Locate the cell with the specified text and output its [x, y] center coordinate. 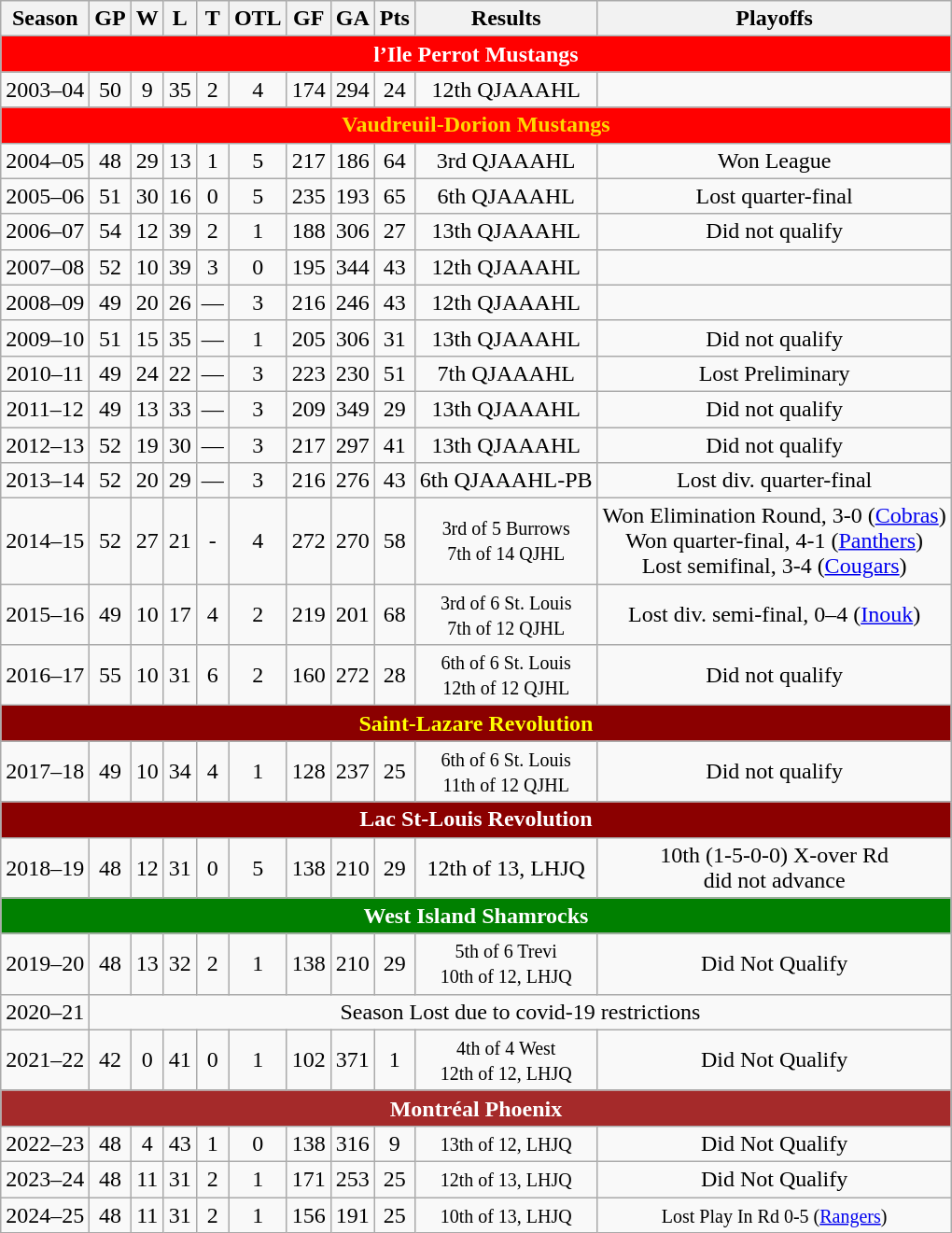
160 [308, 676]
l’Ile Perrot Mustangs [476, 54]
102 [308, 1060]
6th of 6 St. Louis12th of 12 QJHL [506, 676]
4th of 4 West12th of 12, LHJQ [506, 1060]
201 [353, 614]
2006–07 [45, 231]
15 [147, 338]
253 [353, 1179]
Won League [775, 161]
209 [308, 409]
Pts [394, 19]
Won Elimination Round, 3-0 (Cobras)Won quarter-final, 4-1 (Panthers)Lost semifinal, 3-4 (Cougars) [775, 541]
219 [308, 614]
Season Lost due to covid-19 restrictions [521, 1012]
32 [179, 963]
West Island Shamrocks [476, 916]
19 [147, 445]
6 [213, 676]
Lost Preliminary [775, 373]
26 [179, 302]
50 [110, 90]
193 [353, 196]
34 [179, 771]
13th of 12, LHJQ [506, 1143]
2016–17 [45, 676]
7th QJAAAHL [506, 373]
64 [394, 161]
6th QJAAAHL-PB [506, 481]
2022–23 [45, 1143]
205 [308, 338]
GP [110, 19]
246 [353, 302]
297 [353, 445]
2019–20 [45, 963]
316 [353, 1143]
28 [394, 676]
2017–18 [45, 771]
Lac St-Louis Revolution [476, 820]
2007–08 [45, 267]
L [179, 19]
Lost Play In Rd 0-5 (Rangers) [775, 1214]
10th of 13, LHJQ [506, 1214]
Vaudreuil-Dorion Mustangs [476, 125]
2008–09 [45, 302]
2005–06 [45, 196]
344 [353, 267]
230 [353, 373]
T [213, 19]
2013–14 [45, 481]
68 [394, 614]
5th of 6 Trevi10th of 12, LHJQ [506, 963]
2010–11 [45, 373]
- [213, 541]
10th (1-5-0-0) X-over Rddid not advance [775, 868]
Lost quarter-final [775, 196]
2003–04 [45, 90]
2021–22 [45, 1060]
2012–13 [45, 445]
188 [308, 231]
3rd QJAAAHL [506, 161]
Season [45, 19]
21 [179, 541]
191 [353, 1214]
Playoffs [775, 19]
156 [308, 1214]
6th of 6 St. Louis11th of 12 QJHL [506, 771]
128 [308, 771]
6th QJAAAHL [506, 196]
Saint-Lazare Revolution [476, 723]
22 [179, 373]
237 [353, 771]
2009–10 [45, 338]
2011–12 [45, 409]
3rd of 5 Burrows7th of 14 QJHL [506, 541]
174 [308, 90]
223 [308, 373]
Results [506, 19]
55 [110, 676]
54 [110, 231]
Lost div. quarter-final [775, 481]
GF [308, 19]
3rd of 6 St. Louis7th of 12 QJHL [506, 614]
58 [394, 541]
276 [353, 481]
171 [308, 1179]
2024–25 [45, 1214]
16 [179, 196]
W [147, 19]
17 [179, 614]
OTL [258, 19]
235 [308, 196]
2015–16 [45, 614]
270 [353, 541]
294 [353, 90]
Lost div. semi-final, 0–4 (Inouk) [775, 614]
65 [394, 196]
186 [353, 161]
2004–05 [45, 161]
42 [110, 1060]
2014–15 [45, 541]
349 [353, 409]
GA [353, 19]
2020–21 [45, 1012]
Montréal Phoenix [476, 1108]
2018–19 [45, 868]
195 [308, 267]
371 [353, 1060]
2023–24 [45, 1179]
33 [179, 409]
